Find where the given text appears and provide that cell's center as [X, Y] coordinate. 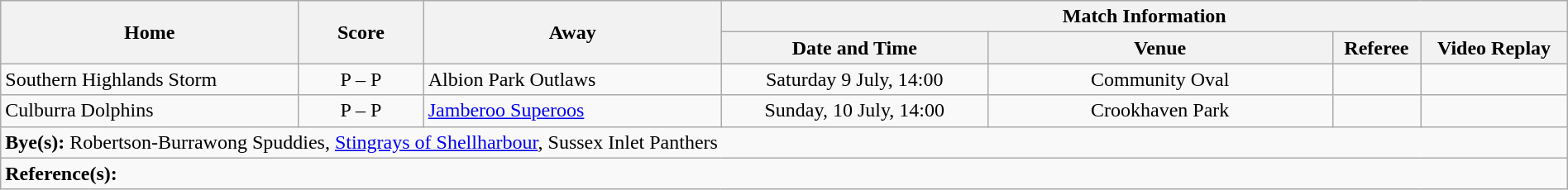
Date and Time [854, 48]
Venue [1159, 48]
Home [150, 32]
Culburra Dolphins [150, 111]
Away [572, 32]
Saturday 9 July, 14:00 [854, 79]
Southern Highlands Storm [150, 79]
Score [361, 32]
Reference(s): [784, 173]
Sunday, 10 July, 14:00 [854, 111]
Video Replay [1494, 48]
Match Information [1145, 17]
Referee [1376, 48]
Community Oval [1159, 79]
Bye(s): Robertson-Burrawong Spuddies, Stingrays of Shellharbour, Sussex Inlet Panthers [784, 142]
Crookhaven Park [1159, 111]
Albion Park Outlaws [572, 79]
Jamberoo Superoos [572, 111]
